Identify which cell holds the provided text, then report its [x, y] central coordinate. 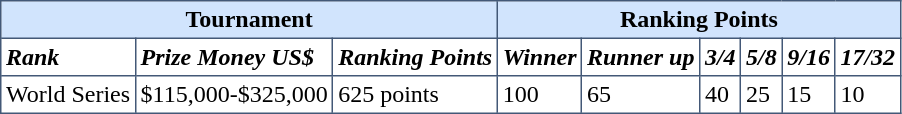
Rank [68, 57]
40 [720, 95]
3/4 [720, 57]
625 points [416, 95]
25 [762, 95]
65 [641, 95]
10 [868, 95]
Tournament [250, 20]
100 [539, 95]
15 [808, 95]
Prize Money US$ [234, 57]
Runner up [641, 57]
Winner [539, 57]
5/8 [762, 57]
World Series [68, 95]
$115,000-$325,000 [234, 95]
9/16 [808, 57]
17/32 [868, 57]
